Provide the [x, y] coordinate of the cell's center where the given text is located.  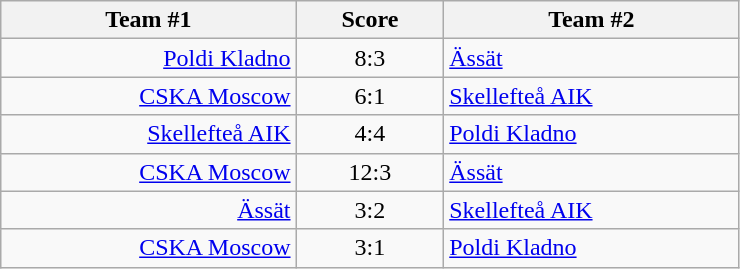
8:3 [370, 58]
Team #1 [148, 20]
3:2 [370, 210]
Team #2 [592, 20]
6:1 [370, 96]
3:1 [370, 248]
Score [370, 20]
12:3 [370, 172]
4:4 [370, 134]
